For the text-containing cell, return its midpoint in [x, y] coordinate format. 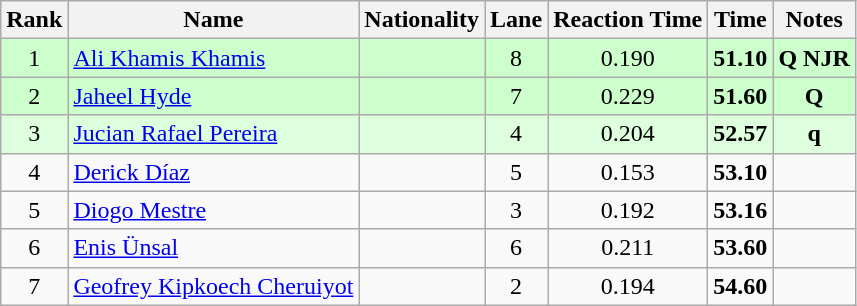
0.190 [628, 58]
0.194 [628, 286]
Ali Khamis Khamis [214, 58]
Derick Díaz [214, 172]
Time [740, 20]
Nationality [422, 20]
Geofrey Kipkoech Cheruiyot [214, 286]
0.204 [628, 134]
1 [34, 58]
53.60 [740, 248]
54.60 [740, 286]
51.10 [740, 58]
Name [214, 20]
0.153 [628, 172]
Enis Ünsal [214, 248]
52.57 [740, 134]
53.16 [740, 210]
0.211 [628, 248]
Q [814, 96]
q [814, 134]
Q NJR [814, 58]
Reaction Time [628, 20]
0.192 [628, 210]
Notes [814, 20]
8 [516, 58]
53.10 [740, 172]
Jucian Rafael Pereira [214, 134]
Diogo Mestre [214, 210]
51.60 [740, 96]
0.229 [628, 96]
Lane [516, 20]
Rank [34, 20]
Jaheel Hyde [214, 96]
